Scan for the cell matching the given text and deliver its [x, y] coordinate at center. 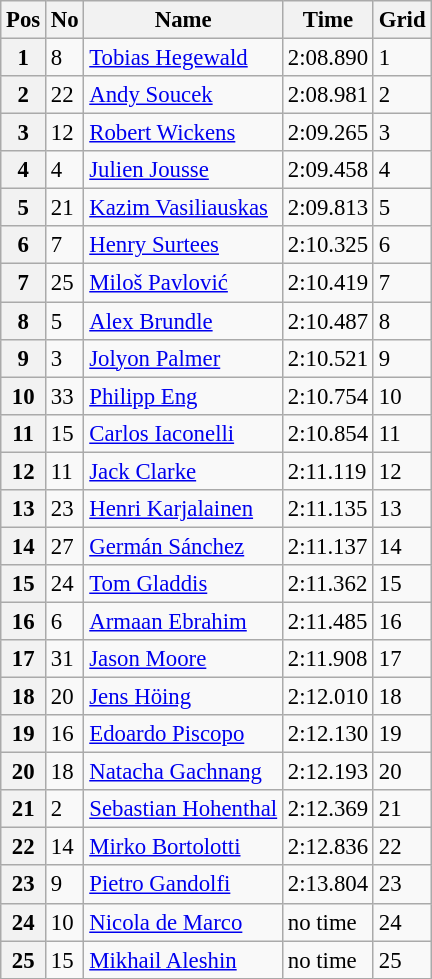
Name [184, 20]
2:12.010 [328, 697]
Pos [24, 20]
Mikhail Aleshin [184, 960]
2:10.487 [328, 321]
2:08.890 [328, 58]
Henri Karjalainen [184, 509]
Julien Jousse [184, 170]
Jack Clarke [184, 471]
2:09.458 [328, 170]
2:12.193 [328, 772]
2:13.804 [328, 885]
Sebastian Hohenthal [184, 809]
31 [65, 659]
Pietro Gandolfi [184, 885]
2:11.362 [328, 584]
2:11.135 [328, 509]
2:10.325 [328, 245]
2:12.836 [328, 847]
27 [65, 546]
Edoardo Piscopo [184, 734]
Miloš Pavlović [184, 283]
Alex Brundle [184, 321]
2:12.369 [328, 809]
Carlos Iaconelli [184, 433]
2:11.119 [328, 471]
No [65, 20]
2:10.854 [328, 433]
Armaan Ebrahim [184, 621]
2:09.265 [328, 133]
2:10.419 [328, 283]
2:11.137 [328, 546]
Jens Höing [184, 697]
2:10.754 [328, 396]
Natacha Gachnang [184, 772]
Robert Wickens [184, 133]
Philipp Eng [184, 396]
2:12.130 [328, 734]
Jolyon Palmer [184, 358]
2:08.981 [328, 95]
Jason Moore [184, 659]
2:11.908 [328, 659]
Kazim Vasiliauskas [184, 208]
2:11.485 [328, 621]
Tom Gladdis [184, 584]
Germán Sánchez [184, 546]
33 [65, 396]
2:09.813 [328, 208]
Tobias Hegewald [184, 58]
Mirko Bortolotti [184, 847]
Time [328, 20]
Henry Surtees [184, 245]
Andy Soucek [184, 95]
Grid [402, 20]
Nicola de Marco [184, 922]
2:10.521 [328, 358]
